Pinpoint the cell where the given text exists, returning its (x, y) midpoint coordinate. 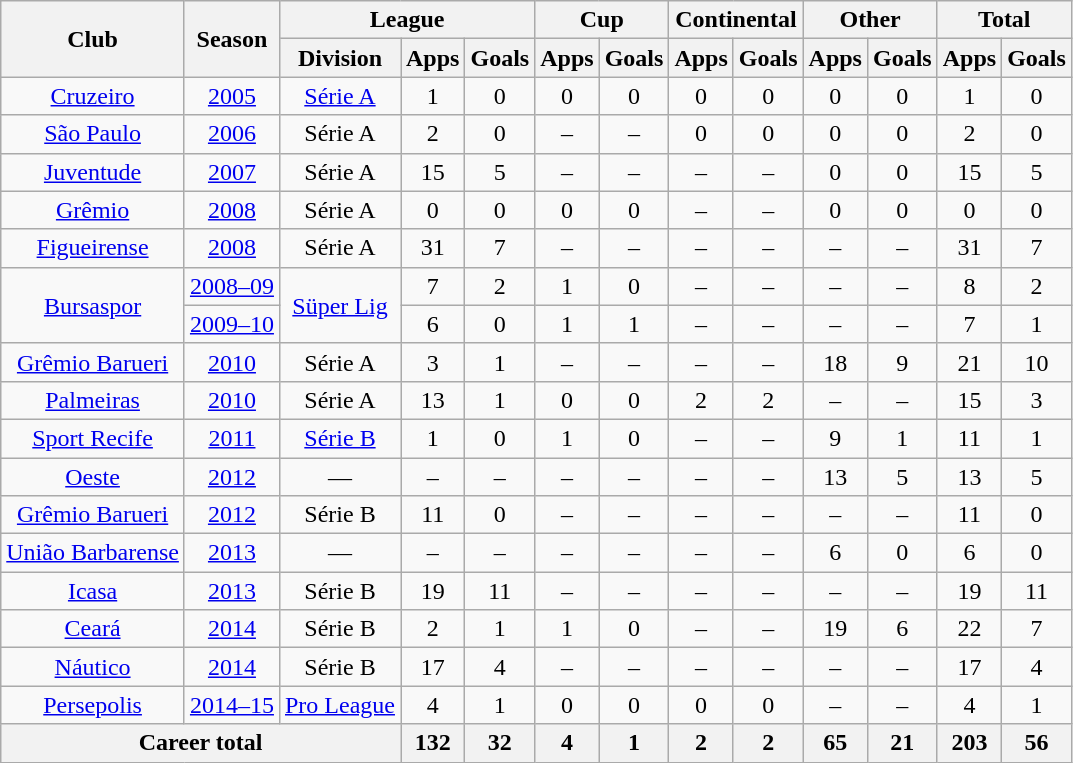
2009–10 (232, 324)
Cup (602, 20)
Náutico (93, 667)
São Paulo (93, 134)
2008–09 (232, 286)
Grêmio (93, 210)
Other (870, 20)
2006 (232, 134)
2007 (232, 172)
Cruzeiro (93, 96)
Sport Recife (93, 438)
Division (340, 58)
2014–15 (232, 705)
Icasa (93, 591)
Total (1004, 20)
Bursaspor (93, 305)
2005 (232, 96)
32 (500, 743)
Season (232, 39)
Oeste (93, 477)
Persepolis (93, 705)
56 (1037, 743)
2011 (232, 438)
União Barbarense (93, 553)
Continental (736, 20)
132 (432, 743)
Süper Lig (340, 305)
Figueirense (93, 248)
8 (969, 286)
Club (93, 39)
Juventude (93, 172)
65 (835, 743)
18 (835, 362)
Career total (201, 743)
League (406, 20)
10 (1037, 362)
203 (969, 743)
Ceará (93, 629)
Palmeiras (93, 400)
Pro League (340, 705)
22 (969, 629)
